Provide the (X, Y) coordinate of the cell's center where the given text is located.  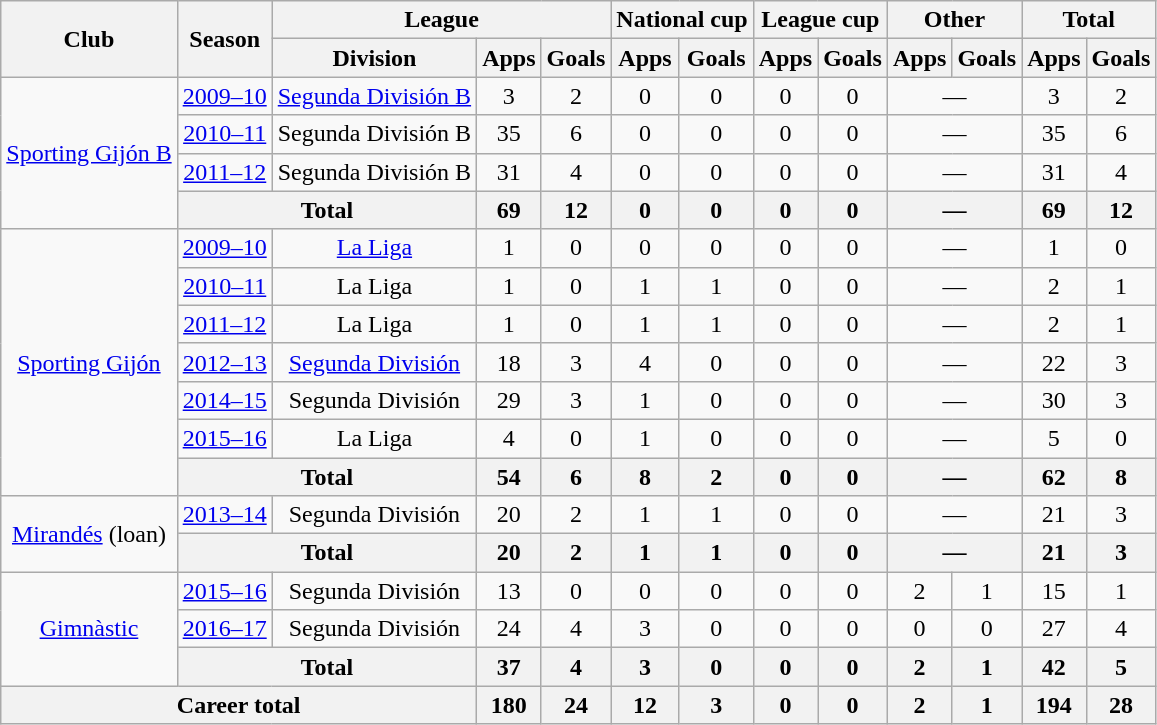
Sporting Gijón B (89, 153)
62 (1054, 477)
54 (509, 477)
Career total (239, 705)
28 (1121, 705)
League cup (820, 20)
Division (374, 58)
2012–13 (224, 362)
Season (224, 39)
22 (1054, 362)
2014–15 (224, 400)
180 (509, 705)
Other (954, 20)
42 (1054, 667)
194 (1054, 705)
League (442, 20)
National cup (682, 20)
27 (1054, 629)
29 (509, 400)
Mirandés (loan) (89, 534)
37 (509, 667)
Sporting Gijón (89, 362)
15 (1054, 591)
2013–14 (224, 515)
30 (1054, 400)
18 (509, 362)
Gimnàstic (89, 629)
2016–17 (224, 629)
Club (89, 39)
13 (509, 591)
